Extract the [X, Y] coordinate from the center of the cell holding the provided text.  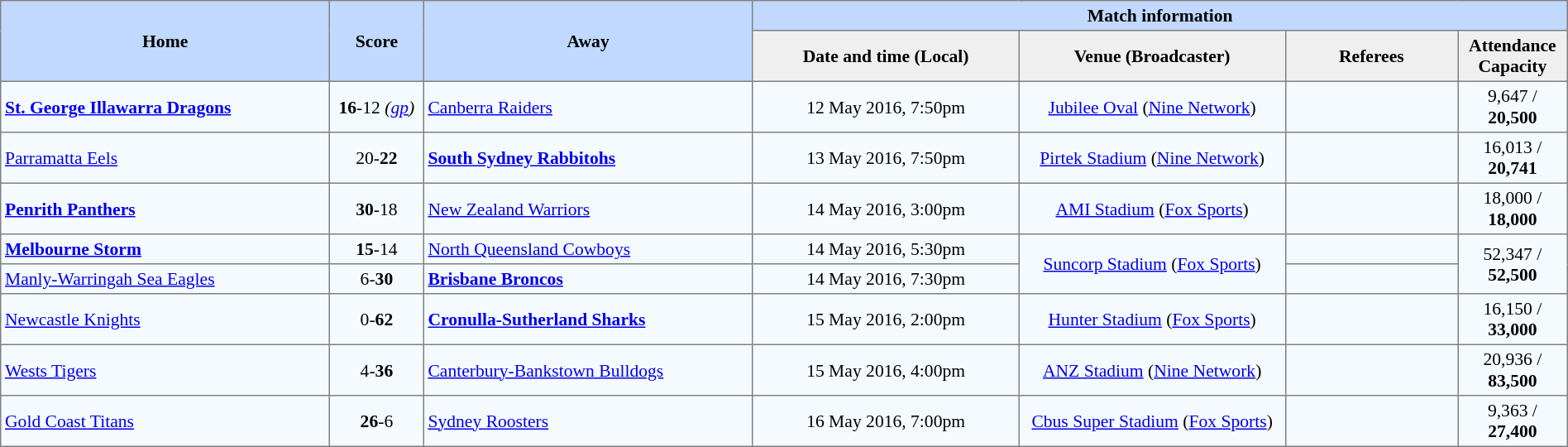
9,647 / 20,500 [1513, 107]
Penrith Panthers [165, 209]
18,000 / 18,000 [1513, 209]
St. George Illawarra Dragons [165, 107]
Jubilee Oval (Nine Network) [1152, 107]
Cronulla-Sutherland Sharks [588, 320]
Attendance Capacity [1513, 56]
Date and time (Local) [886, 56]
0-62 [377, 320]
4-36 [377, 370]
Match information [1159, 16]
Home [165, 41]
Score [377, 41]
AMI Stadium (Fox Sports) [1152, 209]
16,150 / 33,000 [1513, 320]
Brisbane Broncos [588, 279]
Suncorp Stadium (Fox Sports) [1152, 264]
Pirtek Stadium (Nine Network) [1152, 158]
52,347 / 52,500 [1513, 264]
Manly-Warringah Sea Eagles [165, 279]
14 May 2016, 3:00pm [886, 209]
15 May 2016, 4:00pm [886, 370]
Cbus Super Stadium (Fox Sports) [1152, 421]
Away [588, 41]
Gold Coast Titans [165, 421]
ANZ Stadium (Nine Network) [1152, 370]
Parramatta Eels [165, 158]
Canberra Raiders [588, 107]
Canterbury-Bankstown Bulldogs [588, 370]
13 May 2016, 7:50pm [886, 158]
20-22 [377, 158]
Referees [1371, 56]
Hunter Stadium (Fox Sports) [1152, 320]
15 May 2016, 2:00pm [886, 320]
6-30 [377, 279]
20,936 / 83,500 [1513, 370]
Venue (Broadcaster) [1152, 56]
12 May 2016, 7:50pm [886, 107]
Melbourne Storm [165, 249]
16 May 2016, 7:00pm [886, 421]
Newcastle Knights [165, 320]
New Zealand Warriors [588, 209]
Sydney Roosters [588, 421]
14 May 2016, 5:30pm [886, 249]
14 May 2016, 7:30pm [886, 279]
9,363 / 27,400 [1513, 421]
Wests Tigers [165, 370]
South Sydney Rabbitohs [588, 158]
North Queensland Cowboys [588, 249]
15-14 [377, 249]
16-12 (gp) [377, 107]
30-18 [377, 209]
16,013 / 20,741 [1513, 158]
26-6 [377, 421]
